Pinpoint the cell where the given text exists, returning its [x, y] midpoint coordinate. 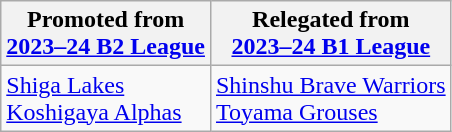
Promoted from2023–24 B2 League [106, 34]
Shiga LakesKoshigaya Alphas [106, 98]
Relegated from2023–24 B1 League [330, 34]
Shinshu Brave WarriorsToyama Grouses [330, 98]
